Extract the [X, Y] coordinate from the center of the cell holding the provided text.  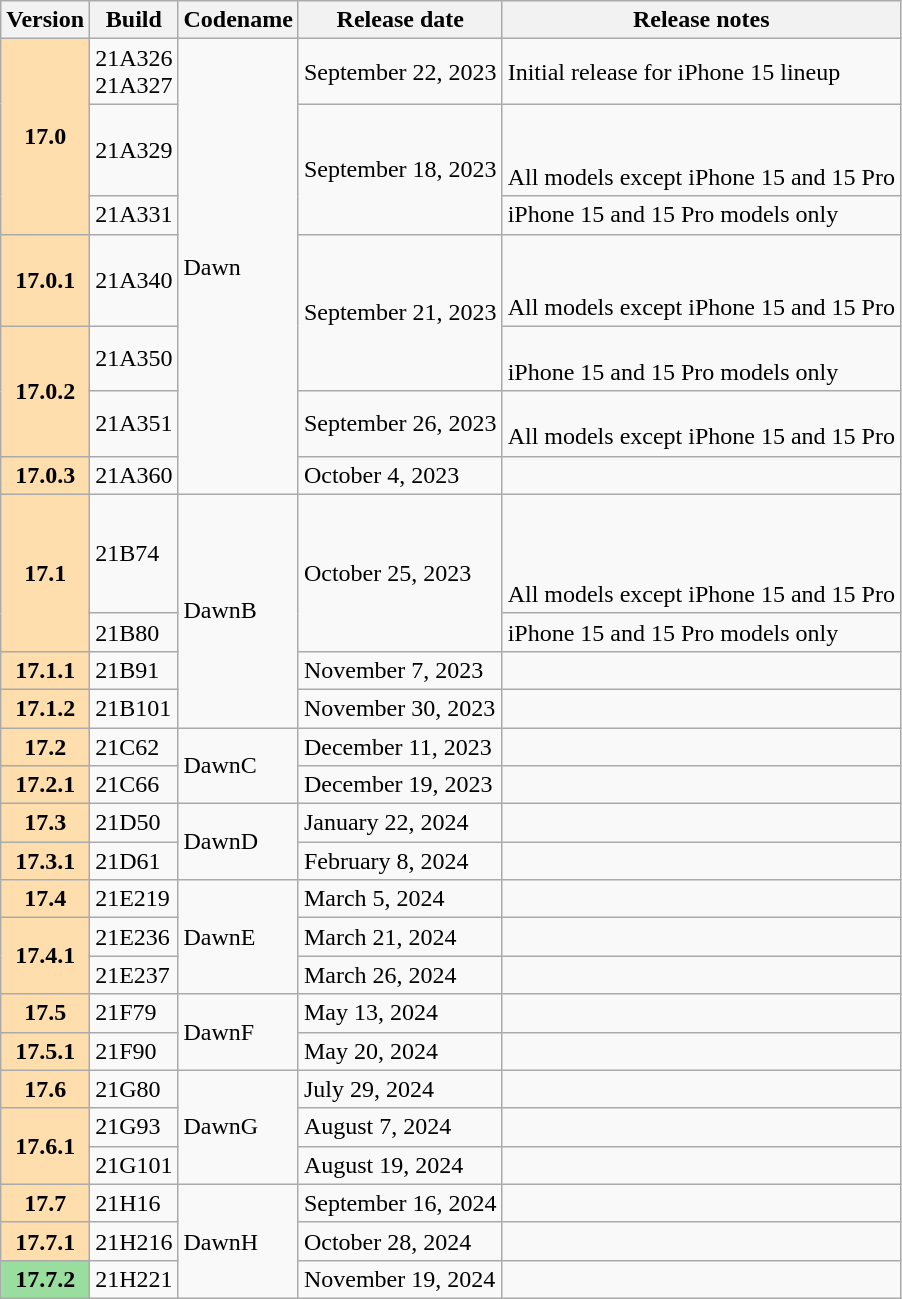
August 7, 2024 [400, 1127]
September 18, 2023 [400, 169]
17.1 [46, 572]
21A350 [134, 358]
21G80 [134, 1089]
17.4.1 [46, 956]
May 13, 2024 [400, 1013]
21B74 [134, 554]
August 19, 2024 [400, 1165]
DawnD [238, 842]
March 5, 2024 [400, 899]
21B101 [134, 708]
17.7.2 [46, 1279]
17.1.2 [46, 708]
17.7.1 [46, 1241]
May 20, 2024 [400, 1051]
21B91 [134, 670]
17.0 [46, 136]
July 29, 2024 [400, 1089]
17.3.1 [46, 861]
17.5.1 [46, 1051]
March 21, 2024 [400, 937]
Codename [238, 20]
DawnE [238, 937]
17.7 [46, 1203]
21H221 [134, 1279]
Version [46, 20]
December 11, 2023 [400, 747]
21A329 [134, 150]
17.2.1 [46, 785]
DawnC [238, 766]
17.5 [46, 1013]
September 21, 2023 [400, 312]
February 8, 2024 [400, 861]
17.0.3 [46, 475]
21A360 [134, 475]
17.4 [46, 899]
21F90 [134, 1051]
21E219 [134, 899]
September 22, 2023 [400, 72]
17.3 [46, 823]
Release notes [701, 20]
21G93 [134, 1127]
21E237 [134, 975]
17.2 [46, 747]
21E236 [134, 937]
21H16 [134, 1203]
DawnF [238, 1032]
21G101 [134, 1165]
DawnB [238, 610]
Initial release for iPhone 15 lineup [701, 72]
Build [134, 20]
DawnH [238, 1241]
21C66 [134, 785]
October 4, 2023 [400, 475]
January 22, 2024 [400, 823]
March 26, 2024 [400, 975]
21D50 [134, 823]
21D61 [134, 861]
November 7, 2023 [400, 670]
17.0.1 [46, 280]
21H216 [134, 1241]
October 25, 2023 [400, 572]
21A351 [134, 424]
21A331 [134, 215]
21A340 [134, 280]
October 28, 2024 [400, 1241]
Release date [400, 20]
17.1.1 [46, 670]
December 19, 2023 [400, 785]
21A32621A327 [134, 72]
17.6 [46, 1089]
21F79 [134, 1013]
17.6.1 [46, 1146]
September 16, 2024 [400, 1203]
21C62 [134, 747]
21B80 [134, 632]
September 26, 2023 [400, 424]
November 30, 2023 [400, 708]
17.0.2 [46, 391]
DawnG [238, 1127]
November 19, 2024 [400, 1279]
Dawn [238, 266]
